Extract the [x, y] coordinate from the center of the cell holding the provided text.  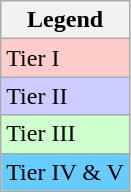
Tier IV & V [66, 172]
Tier III [66, 134]
Legend [66, 20]
Tier II [66, 96]
Tier I [66, 58]
